Provide the (x, y) coordinate of the cell's center where the given text is located.  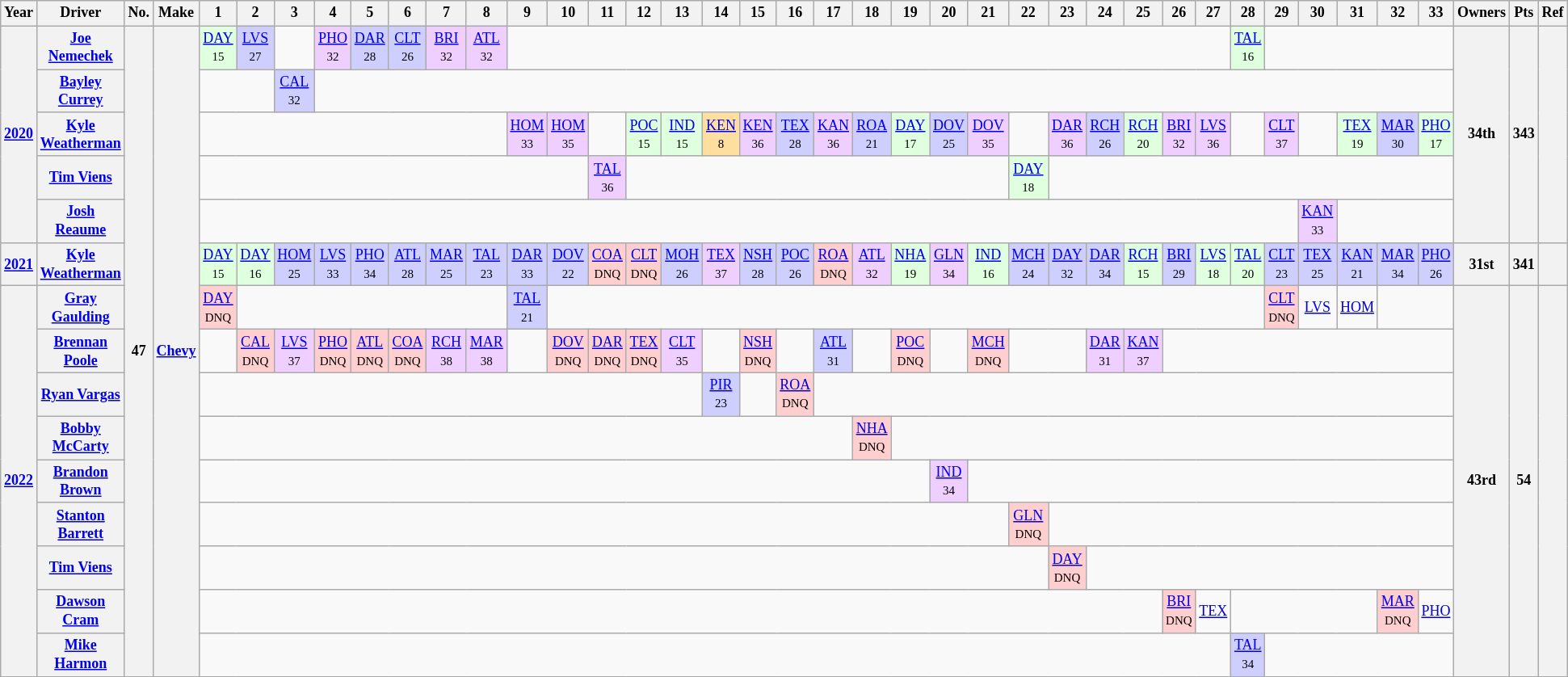
47 (139, 351)
CALDNQ (255, 351)
LVS27 (255, 48)
RCH15 (1143, 264)
TEX25 (1318, 264)
PHODNQ (333, 351)
12 (644, 13)
26 (1179, 13)
MARDNQ (1398, 612)
POC26 (795, 264)
DARDNQ (607, 351)
DAYDNQ (1068, 568)
MAR25 (447, 264)
33 (1436, 13)
TEX19 (1357, 134)
TAL21 (527, 308)
DAY16 (255, 264)
54 (1524, 481)
ROA21 (872, 134)
DAR33 (527, 264)
Bayley Currey (81, 91)
DAY18 (1028, 178)
4 (333, 13)
IND34 (949, 481)
PIR23 (721, 394)
9 (527, 13)
BRIDNQ (1179, 612)
23 (1068, 13)
TAL 36 (607, 178)
BRI29 (1179, 264)
16 (795, 13)
31st (1482, 264)
Stanton Barrett (81, 524)
Josh Reaume (81, 221)
DOV35 (988, 134)
5 (370, 13)
DAR34 (1105, 264)
2020 (19, 134)
DOV25 (949, 134)
32 (1398, 13)
CLT23 (1281, 264)
25 (1143, 13)
31 (1357, 13)
RCH20 (1143, 134)
PHO17 (1436, 134)
NHA19 (910, 264)
Make (176, 13)
19 (910, 13)
NSHDNQ (758, 351)
KEN8 (721, 134)
HOM35 (569, 134)
IND16 (988, 264)
28 (1248, 13)
No. (139, 13)
NSH28 (758, 264)
TEX28 (795, 134)
KAN37 (1143, 351)
Chevy (176, 351)
PHO32 (333, 48)
PHO (1436, 612)
343 (1524, 134)
GLN34 (949, 264)
Owners (1482, 13)
Bobby McCarty (81, 438)
20 (949, 13)
COA DNQ (407, 351)
29 (1281, 13)
MAR34 (1398, 264)
DOV22 (569, 264)
KAN33 (1318, 221)
Brandon Brown (81, 481)
CLT35 (682, 351)
2022 (19, 481)
NHADNQ (872, 438)
LVS18 (1213, 264)
Ryan Vargas (81, 394)
341 (1524, 264)
TAL20 (1248, 264)
DAR31 (1105, 351)
TAL16 (1248, 48)
DAR28 (370, 48)
24 (1105, 13)
14 (721, 13)
MCHDNQ (988, 351)
Mike Harmon (81, 654)
TEXDNQ (644, 351)
1 (218, 13)
IND15 (682, 134)
Year (19, 13)
15 (758, 13)
CLT37 (1281, 134)
Dawson Cram (81, 612)
HOM (1357, 308)
KAN21 (1357, 264)
KAN36 (834, 134)
CLTDNQ (644, 264)
TAL23 (486, 264)
MAR30 (1398, 134)
CLT26 (407, 48)
3 (294, 13)
DAY32 (1068, 264)
RCH26 (1105, 134)
GLNDNQ (1028, 524)
PHO34 (370, 264)
HOM33 (527, 134)
LVS37 (294, 351)
27 (1213, 13)
ATL31 (834, 351)
LVS (1318, 308)
Gray Gaulding (81, 308)
18 (872, 13)
Driver (81, 13)
COADNQ (607, 264)
10 (569, 13)
TAL34 (1248, 654)
DAY17 (910, 134)
11 (607, 13)
DAR36 (1068, 134)
34th (1482, 134)
KEN36 (758, 134)
21 (988, 13)
ATL28 (407, 264)
POC15 (644, 134)
MAR38 (486, 351)
DAY DNQ (218, 308)
RCH38 (447, 351)
ATLDNQ (370, 351)
Brennan Poole (81, 351)
Pts (1524, 13)
30 (1318, 13)
13 (682, 13)
CLT DNQ (1281, 308)
22 (1028, 13)
Joe Nemechek (81, 48)
MCH24 (1028, 264)
DOVDNQ (569, 351)
TEX (1213, 612)
2 (255, 13)
8 (486, 13)
PHO26 (1436, 264)
CAL32 (294, 91)
TEX37 (721, 264)
Ref (1553, 13)
HOM25 (294, 264)
2021 (19, 264)
LVS33 (333, 264)
43rd (1482, 481)
7 (447, 13)
LVS36 (1213, 134)
MOH26 (682, 264)
17 (834, 13)
6 (407, 13)
POCDNQ (910, 351)
